Detect which cell encompasses the target text, then output its (X, Y) center coordinate. 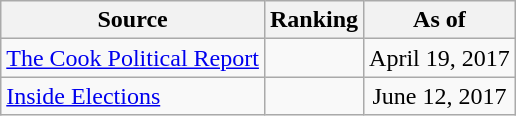
As of (440, 20)
The Cook Political Report (133, 58)
Ranking (314, 20)
April 19, 2017 (440, 58)
June 12, 2017 (440, 96)
Inside Elections (133, 96)
Source (133, 20)
